Output the [x, y] coordinate of the center of the cell containing the given text.  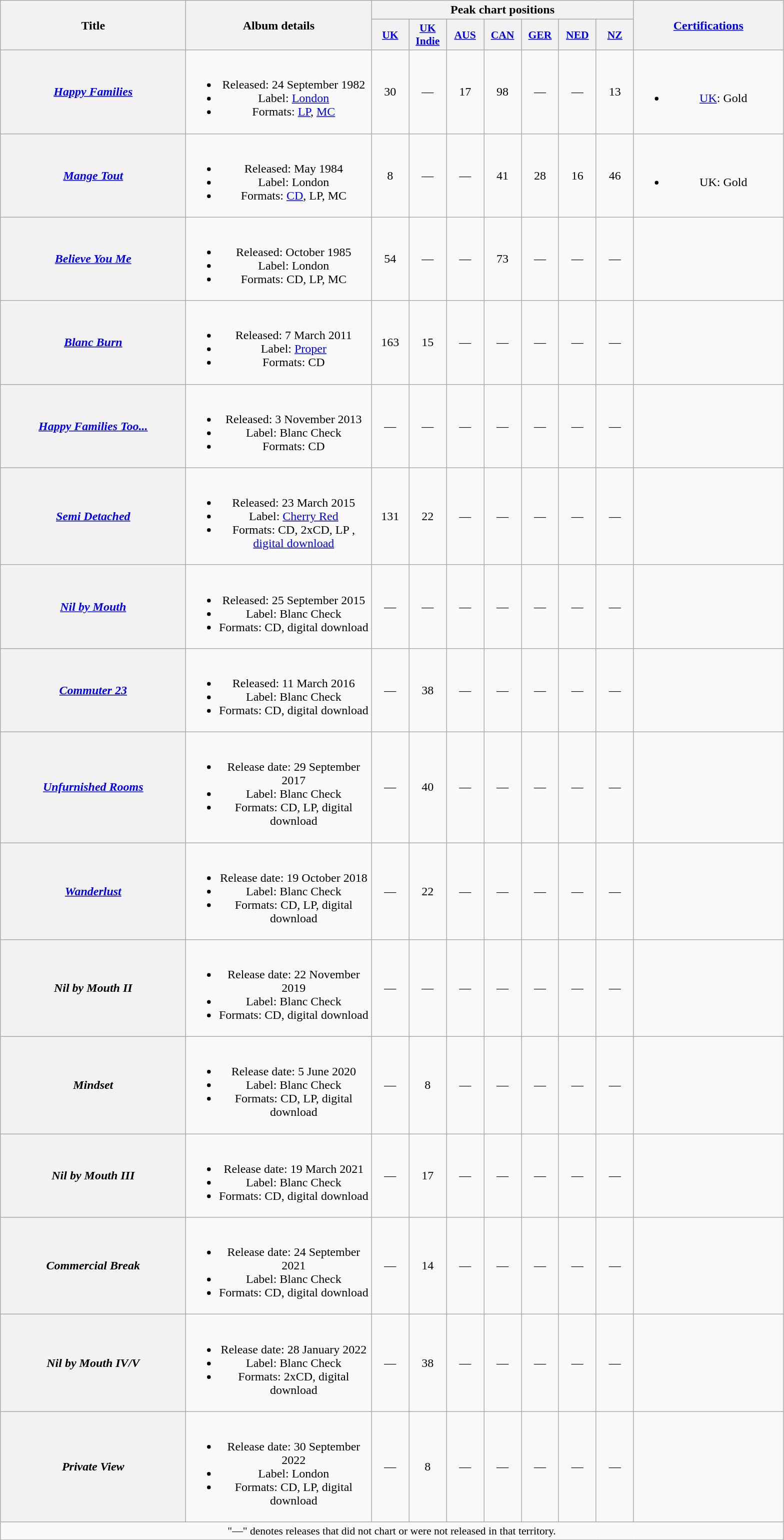
Unfurnished Rooms [93, 787]
46 [615, 175]
Private View [93, 1466]
Released: 25 September 2015Label: Blanc CheckFormats: CD, digital download [279, 606]
Nil by Mouth [93, 606]
14 [428, 1266]
Happy Families Too... [93, 426]
Mindset [93, 1085]
Released: May 1984Label: LondonFormats: CD, LP, MC [279, 175]
15 [428, 342]
Semi Detached [93, 516]
Release date: 24 September 2021Label: Blanc CheckFormats: CD, digital download [279, 1266]
"—" denotes releases that did not chart or were not released in that territory. [392, 1531]
Peak chart positions [502, 10]
NZ [615, 35]
UK Indie [428, 35]
Blanc Burn [93, 342]
Released: 23 March 2015Label: Cherry RedFormats: CD, 2xCD, LP , digital download [279, 516]
Release date: 28 January 2022Label: Blanc CheckFormats: 2xCD, digital download [279, 1363]
Released: 11 March 2016Label: Blanc CheckFormats: CD, digital download [279, 690]
Released: October 1985Label: LondonFormats: CD, LP, MC [279, 259]
Release date: 30 September 2022Label: LondonFormats: CD, LP, digital download [279, 1466]
Certifications [708, 25]
54 [390, 259]
Released: 3 November 2013Label: Blanc CheckFormats: CD [279, 426]
28 [540, 175]
NED [577, 35]
Commercial Break [93, 1266]
131 [390, 516]
Release date: 22 November 2019Label: Blanc CheckFormats: CD, digital download [279, 988]
UK [390, 35]
Believe You Me [93, 259]
Album details [279, 25]
Nil by Mouth III [93, 1175]
Happy Families [93, 92]
41 [503, 175]
163 [390, 342]
13 [615, 92]
Wanderlust [93, 891]
98 [503, 92]
Mange Tout [93, 175]
GER [540, 35]
Release date: 19 October 2018Label: Blanc CheckFormats: CD, LP, digital download [279, 891]
Nil by Mouth II [93, 988]
40 [428, 787]
Release date: 5 June 2020Label: Blanc CheckFormats: CD, LP, digital download [279, 1085]
Nil by Mouth IV/V [93, 1363]
Commuter 23 [93, 690]
Released: 24 September 1982Label: LondonFormats: LP, MC [279, 92]
AUS [465, 35]
Released: 7 March 2011Label: ProperFormats: CD [279, 342]
Release date: 29 September 2017Label: Blanc CheckFormats: CD, LP, digital download [279, 787]
CAN [503, 35]
Title [93, 25]
30 [390, 92]
16 [577, 175]
73 [503, 259]
Release date: 19 March 2021Label: Blanc CheckFormats: CD, digital download [279, 1175]
